Return (x, y) of the center of cell containing provided text 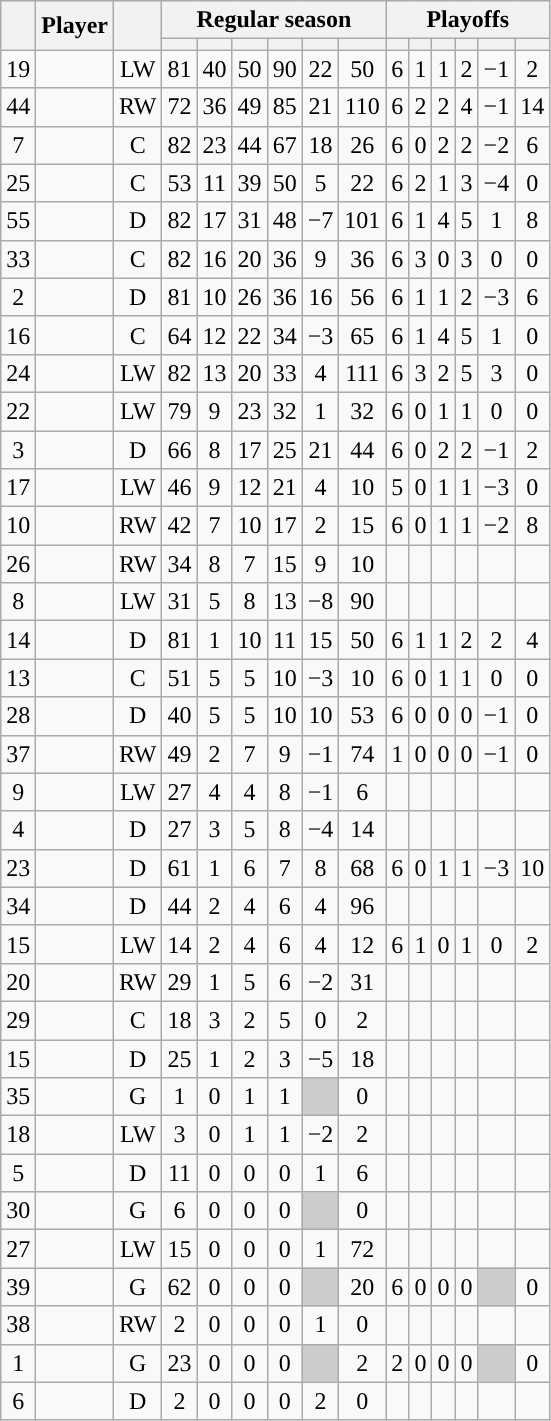
110 (362, 107)
−8 (320, 602)
111 (362, 373)
68 (362, 868)
64 (180, 335)
37 (18, 754)
74 (362, 754)
65 (362, 335)
67 (284, 145)
−7 (320, 221)
62 (180, 1287)
Player (75, 26)
61 (180, 868)
42 (180, 526)
51 (180, 678)
24 (18, 373)
66 (180, 449)
46 (180, 488)
101 (362, 221)
19 (18, 69)
38 (18, 1325)
56 (362, 297)
96 (362, 906)
−5 (320, 1059)
Regular season (274, 20)
55 (18, 221)
30 (18, 1211)
35 (18, 1097)
28 (18, 716)
85 (284, 107)
79 (180, 411)
Playoffs (468, 20)
48 (284, 221)
